From the cell containing the given text, extract its center point as (x, y) coordinate. 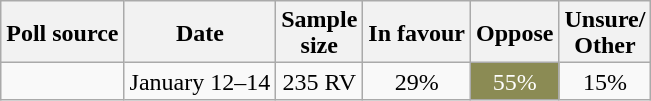
Samplesize (320, 32)
235 RV (320, 82)
In favour (417, 32)
15% (605, 82)
Oppose (515, 32)
Poll source (62, 32)
January 12–14 (200, 82)
Unsure/Other (605, 32)
29% (417, 82)
55% (515, 82)
Date (200, 32)
